For the text-containing cell, return its midpoint in [x, y] coordinate format. 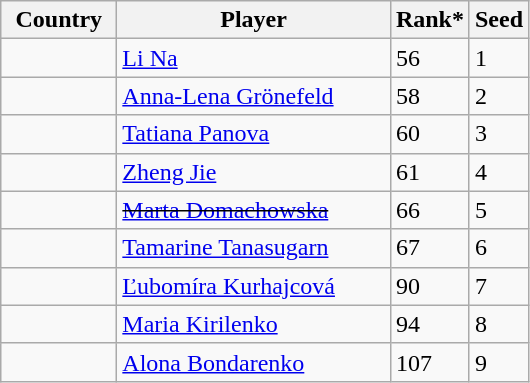
Alona Bondarenko [254, 362]
6 [498, 248]
Tatiana Panova [254, 134]
67 [430, 248]
Player [254, 20]
61 [430, 172]
58 [430, 96]
2 [498, 96]
7 [498, 286]
Marta Domachowska [254, 210]
Anna-Lena Grönefeld [254, 96]
8 [498, 324]
Li Na [254, 58]
3 [498, 134]
4 [498, 172]
Zheng Jie [254, 172]
90 [430, 286]
Country [59, 20]
1 [498, 58]
Maria Kirilenko [254, 324]
Rank* [430, 20]
107 [430, 362]
9 [498, 362]
Seed [498, 20]
56 [430, 58]
5 [498, 210]
60 [430, 134]
Tamarine Tanasugarn [254, 248]
Ľubomíra Kurhajcová [254, 286]
94 [430, 324]
66 [430, 210]
